Search for the cell housing the specified text and yield its (x, y) center coordinate. 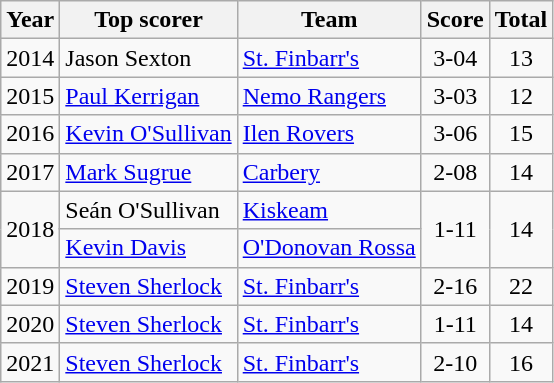
16 (521, 362)
Nemo Rangers (329, 96)
Mark Sugrue (148, 172)
12 (521, 96)
22 (521, 286)
Kevin Davis (148, 248)
2014 (30, 58)
Paul Kerrigan (148, 96)
2021 (30, 362)
3-06 (455, 134)
15 (521, 134)
2-10 (455, 362)
Kevin O'Sullivan (148, 134)
Carbery (329, 172)
Total (521, 20)
2016 (30, 134)
Kiskeam (329, 210)
Year (30, 20)
13 (521, 58)
2015 (30, 96)
3-04 (455, 58)
2020 (30, 324)
3-03 (455, 96)
Score (455, 20)
Team (329, 20)
2-08 (455, 172)
2017 (30, 172)
Jason Sexton (148, 58)
2018 (30, 229)
O'Donovan Rossa (329, 248)
2019 (30, 286)
Ilen Rovers (329, 134)
2-16 (455, 286)
Seán O'Sullivan (148, 210)
Top scorer (148, 20)
